Provide the [X, Y] coordinate of the cell's center where the given text is located.  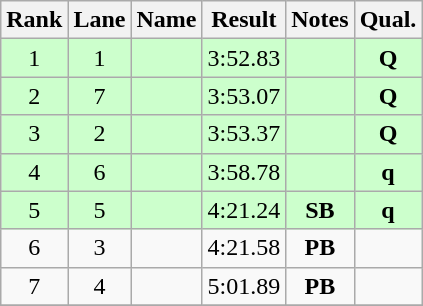
Lane [100, 20]
Rank [34, 20]
3:53.37 [244, 134]
3:52.83 [244, 58]
4:21.24 [244, 210]
Qual. [388, 20]
Name [166, 20]
3:58.78 [244, 172]
4:21.58 [244, 248]
3:53.07 [244, 96]
Notes [320, 20]
5:01.89 [244, 286]
SB [320, 210]
Result [244, 20]
